Find where the given text appears and provide that cell's center as (X, Y) coordinate. 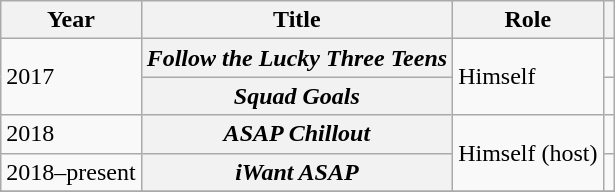
Year (71, 20)
Role (528, 20)
2018–present (71, 172)
iWant ASAP (297, 172)
Squad Goals (297, 96)
ASAP Chillout (297, 134)
2017 (71, 77)
Follow the Lucky Three Teens (297, 58)
Title (297, 20)
Himself (host) (528, 153)
Himself (528, 77)
2018 (71, 134)
